Find where the given text appears and provide that cell's center as [x, y] coordinate. 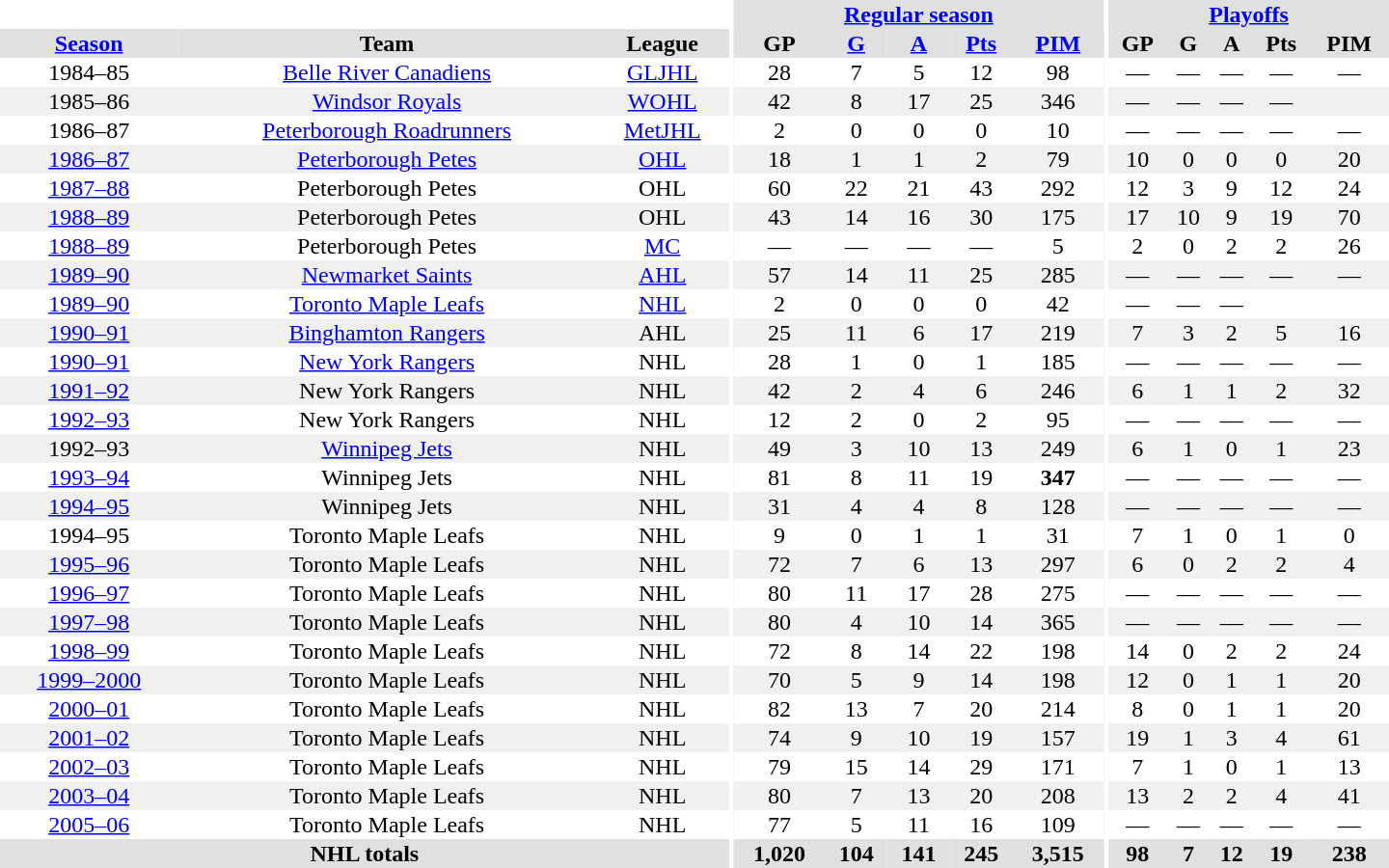
2001–02 [89, 738]
175 [1059, 217]
Windsor Royals [386, 101]
41 [1348, 796]
1993–94 [89, 477]
GLJHL [663, 72]
297 [1059, 564]
1996–97 [89, 593]
2002–03 [89, 767]
292 [1059, 188]
3,515 [1059, 854]
1997–98 [89, 622]
249 [1059, 448]
60 [779, 188]
Season [89, 43]
238 [1348, 854]
285 [1059, 275]
MC [663, 246]
61 [1348, 738]
Team [386, 43]
1987–88 [89, 188]
185 [1059, 362]
245 [982, 854]
74 [779, 738]
346 [1059, 101]
Belle River Canadiens [386, 72]
1999–2000 [89, 680]
365 [1059, 622]
League [663, 43]
109 [1059, 825]
Peterborough Roadrunners [386, 130]
21 [918, 188]
15 [857, 767]
2005–06 [89, 825]
141 [918, 854]
Binghamton Rangers [386, 333]
77 [779, 825]
275 [1059, 593]
1985–86 [89, 101]
128 [1059, 506]
208 [1059, 796]
WOHL [663, 101]
104 [857, 854]
NHL totals [365, 854]
246 [1059, 391]
Newmarket Saints [386, 275]
81 [779, 477]
2003–04 [89, 796]
Playoffs [1248, 14]
Regular season [919, 14]
49 [779, 448]
157 [1059, 738]
57 [779, 275]
1991–92 [89, 391]
26 [1348, 246]
1,020 [779, 854]
1984–85 [89, 72]
1998–99 [89, 651]
347 [1059, 477]
95 [1059, 420]
2000–01 [89, 709]
82 [779, 709]
1995–96 [89, 564]
171 [1059, 767]
23 [1348, 448]
18 [779, 159]
219 [1059, 333]
214 [1059, 709]
32 [1348, 391]
30 [982, 217]
29 [982, 767]
MetJHL [663, 130]
